Return [X, Y] of the center of cell containing provided text 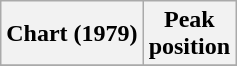
Chart (1979) [72, 34]
Peakposition [189, 34]
